Return the [X, Y] coordinate for the center point of the cell that contains the specified text.  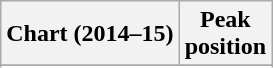
Peakposition [225, 34]
Chart (2014–15) [90, 34]
